Output the (x, y) coordinate of the center of the cell containing the given text.  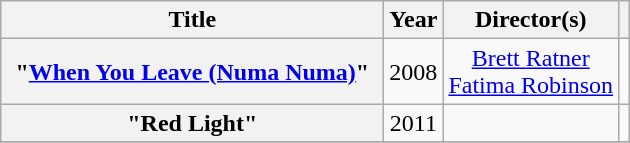
"When You Leave (Numa Numa)" (192, 72)
Title (192, 20)
2008 (414, 72)
Brett RatnerFatima Robinson (531, 72)
"Red Light" (192, 123)
2011 (414, 123)
Director(s) (531, 20)
Year (414, 20)
